Locate the cell with the specified text and output its (X, Y) center coordinate. 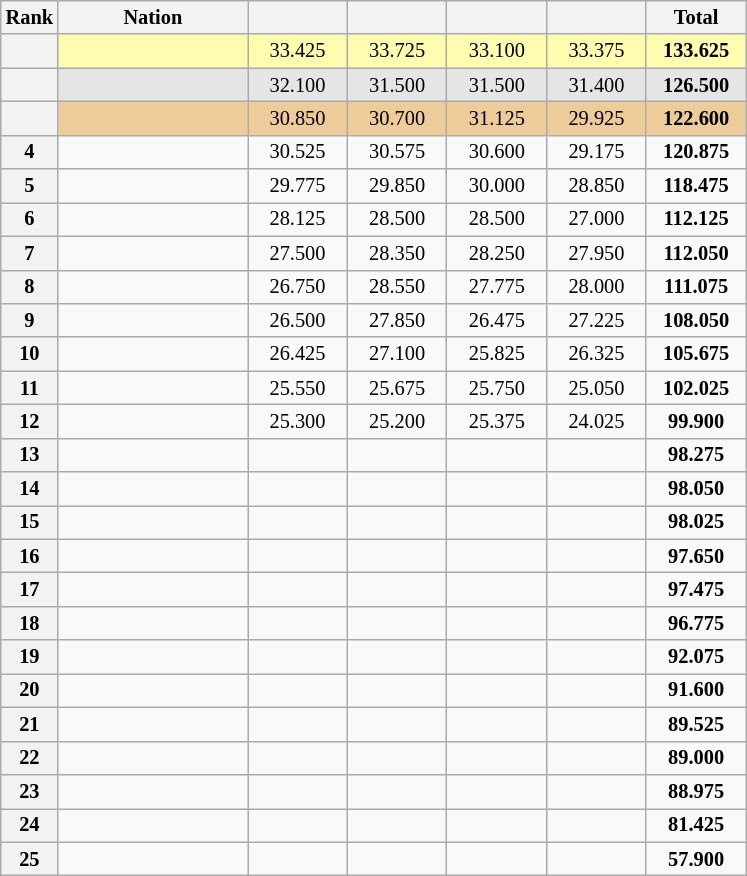
30.700 (397, 118)
96.775 (696, 623)
111.075 (696, 287)
28.000 (597, 287)
25.200 (397, 421)
28.250 (497, 253)
26.750 (298, 287)
30.600 (497, 152)
21 (30, 724)
18 (30, 623)
31.400 (597, 85)
112.125 (696, 219)
27.500 (298, 253)
28.550 (397, 287)
27.000 (597, 219)
29.925 (597, 118)
33.425 (298, 51)
25.300 (298, 421)
28.850 (597, 186)
91.600 (696, 690)
31.125 (497, 118)
25.550 (298, 388)
14 (30, 489)
97.650 (696, 556)
27.775 (497, 287)
57.900 (696, 859)
26.475 (497, 320)
17 (30, 589)
92.075 (696, 657)
7 (30, 253)
98.275 (696, 455)
105.675 (696, 354)
6 (30, 219)
15 (30, 522)
24.025 (597, 421)
10 (30, 354)
33.725 (397, 51)
5 (30, 186)
27.950 (597, 253)
120.875 (696, 152)
25 (30, 859)
12 (30, 421)
26.500 (298, 320)
29.850 (397, 186)
27.225 (597, 320)
29.175 (597, 152)
33.100 (497, 51)
33.375 (597, 51)
97.475 (696, 589)
23 (30, 791)
126.500 (696, 85)
26.425 (298, 354)
Nation (153, 17)
88.975 (696, 791)
16 (30, 556)
24 (30, 825)
30.000 (497, 186)
30.575 (397, 152)
89.525 (696, 724)
22 (30, 758)
Rank (30, 17)
25.375 (497, 421)
99.900 (696, 421)
122.600 (696, 118)
20 (30, 690)
11 (30, 388)
28.350 (397, 253)
19 (30, 657)
25.050 (597, 388)
98.025 (696, 522)
25.675 (397, 388)
89.000 (696, 758)
8 (30, 287)
29.775 (298, 186)
30.850 (298, 118)
98.050 (696, 489)
4 (30, 152)
28.125 (298, 219)
102.025 (696, 388)
118.475 (696, 186)
26.325 (597, 354)
27.100 (397, 354)
13 (30, 455)
Total (696, 17)
30.525 (298, 152)
81.425 (696, 825)
27.850 (397, 320)
133.625 (696, 51)
112.050 (696, 253)
32.100 (298, 85)
9 (30, 320)
108.050 (696, 320)
25.750 (497, 388)
25.825 (497, 354)
